Return the (X, Y) coordinate for the center point of the cell that contains the specified text.  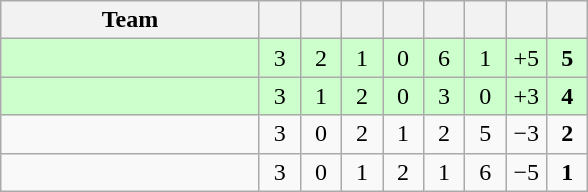
Team (130, 20)
−3 (526, 134)
−5 (526, 172)
+3 (526, 96)
+5 (526, 58)
4 (568, 96)
